Find where the given text appears and provide that cell's center as [x, y] coordinate. 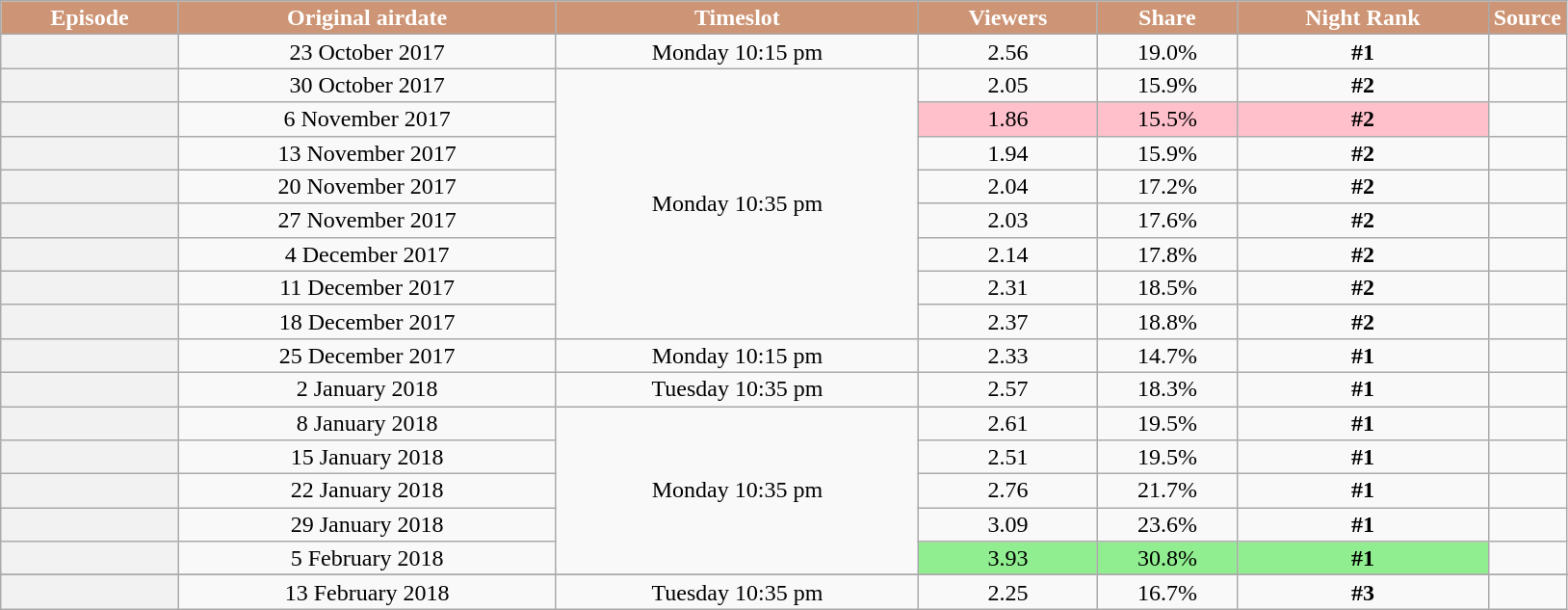
17.6% [1167, 220]
Timeslot [738, 17]
2.31 [1007, 287]
3.09 [1007, 524]
Share [1167, 17]
17.2% [1167, 187]
6 November 2017 [367, 119]
17.8% [1167, 254]
13 February 2018 [367, 592]
29 January 2018 [367, 524]
18.5% [1167, 287]
15.5% [1167, 119]
14.7% [1167, 355]
8 January 2018 [367, 424]
5 February 2018 [367, 559]
2.25 [1007, 592]
2.57 [1007, 389]
18 December 2017 [367, 322]
18.8% [1167, 322]
2.76 [1007, 491]
3.93 [1007, 559]
16.7% [1167, 592]
30 October 2017 [367, 85]
25 December 2017 [367, 355]
Episode [90, 17]
27 November 2017 [367, 220]
15 January 2018 [367, 457]
30.8% [1167, 559]
20 November 2017 [367, 187]
Original airdate [367, 17]
2 January 2018 [367, 389]
2.04 [1007, 187]
2.61 [1007, 424]
1.94 [1007, 152]
18.3% [1167, 389]
2.14 [1007, 254]
23.6% [1167, 524]
13 November 2017 [367, 152]
Source [1528, 17]
4 December 2017 [367, 254]
#3 [1363, 592]
2.33 [1007, 355]
2.37 [1007, 322]
19.0% [1167, 52]
Night Rank [1363, 17]
2.05 [1007, 85]
2.56 [1007, 52]
11 December 2017 [367, 287]
22 January 2018 [367, 491]
23 October 2017 [367, 52]
Viewers [1007, 17]
1.86 [1007, 119]
2.51 [1007, 457]
2.03 [1007, 220]
21.7% [1167, 491]
